Identify which cell holds the provided text, then report its (X, Y) central coordinate. 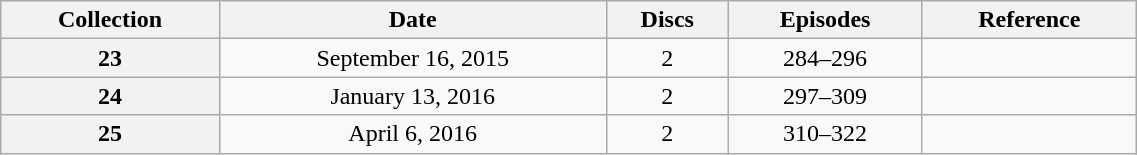
September 16, 2015 (412, 58)
January 13, 2016 (412, 96)
Collection (110, 20)
Date (412, 20)
Discs (667, 20)
April 6, 2016 (412, 134)
297–309 (824, 96)
23 (110, 58)
25 (110, 134)
Episodes (824, 20)
24 (110, 96)
284–296 (824, 58)
Reference (1030, 20)
310–322 (824, 134)
